Return the [X, Y] coordinate for the center point of the cell that contains the specified text.  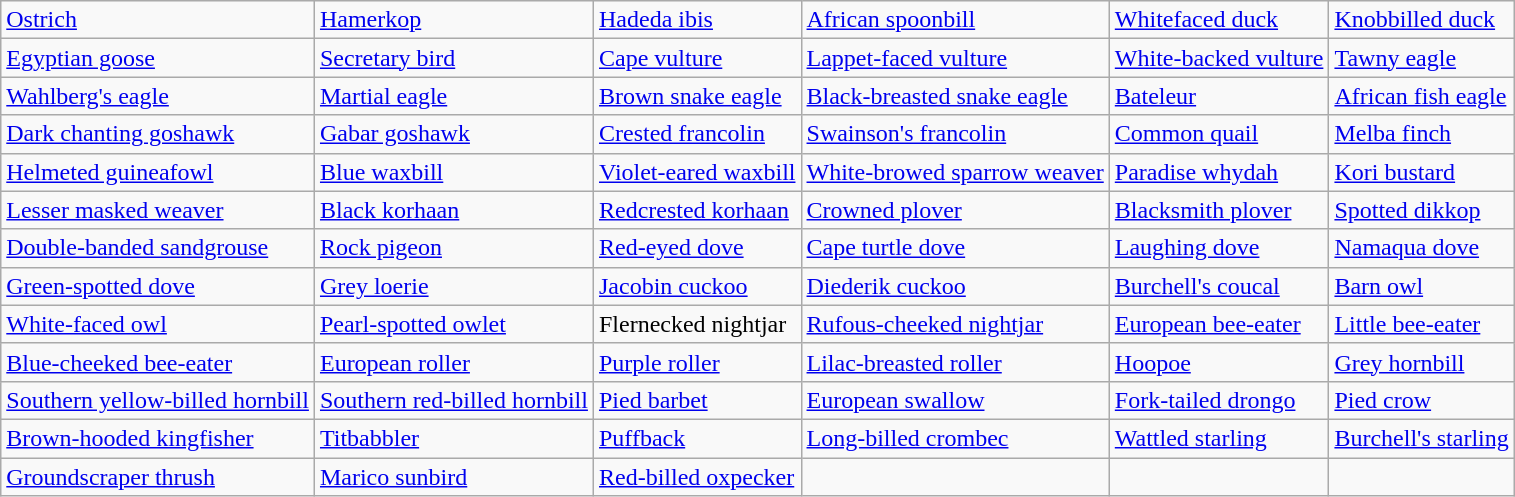
Laughing dove [1219, 248]
White-backed vulture [1219, 58]
Lesser masked weaver [158, 210]
Blacksmith plover [1219, 210]
Hamerkop [454, 20]
Bateleur [1219, 96]
Crested francolin [697, 134]
White-browed sparrow weaver [955, 172]
Cape vulture [697, 58]
Blue waxbill [454, 172]
African spoonbill [955, 20]
European bee-eater [1219, 324]
Marico sunbird [454, 477]
Southern yellow-billed hornbill [158, 400]
Long-billed crombec [955, 438]
White-faced owl [158, 324]
Purple roller [697, 362]
Grey loerie [454, 286]
Wattled starling [1219, 438]
Grey hornbill [1422, 362]
Lilac-breasted roller [955, 362]
Hadeda ibis [697, 20]
Green-spotted dove [158, 286]
Black-breasted snake eagle [955, 96]
Rufous-cheeked nightjar [955, 324]
Ostrich [158, 20]
Martial eagle [454, 96]
Spotted dikkop [1422, 210]
Gabar goshawk [454, 134]
Namaqua dove [1422, 248]
Double-banded sandgrouse [158, 248]
Fork-tailed drongo [1219, 400]
Hoopoe [1219, 362]
Crowned plover [955, 210]
Cape turtle dove [955, 248]
Blue-cheeked bee-eater [158, 362]
Common quail [1219, 134]
Secretary bird [454, 58]
Dark chanting goshawk [158, 134]
Barn owl [1422, 286]
Burchell's coucal [1219, 286]
Kori bustard [1422, 172]
Tawny eagle [1422, 58]
Whitefaced duck [1219, 20]
Knobbilled duck [1422, 20]
Southern red-billed hornbill [454, 400]
Titbabbler [454, 438]
Violet-eared waxbill [697, 172]
Pearl-spotted owlet [454, 324]
Helmeted guineafowl [158, 172]
Red-billed oxpecker [697, 477]
European roller [454, 362]
Redcrested korhaan [697, 210]
European swallow [955, 400]
Paradise whydah [1219, 172]
African fish eagle [1422, 96]
Rock pigeon [454, 248]
Brown-hooded kingfisher [158, 438]
Wahlberg's eagle [158, 96]
Egyptian goose [158, 58]
Pied crow [1422, 400]
Flernecked nightjar [697, 324]
Pied barbet [697, 400]
Black korhaan [454, 210]
Melba finch [1422, 134]
Puffback [697, 438]
Diederik cuckoo [955, 286]
Groundscraper thrush [158, 477]
Lappet-faced vulture [955, 58]
Burchell's starling [1422, 438]
Red-eyed dove [697, 248]
Jacobin cuckoo [697, 286]
Little bee-eater [1422, 324]
Brown snake eagle [697, 96]
Swainson's francolin [955, 134]
